Determine the (X, Y) coordinate at the center of the cell enclosing the given text.  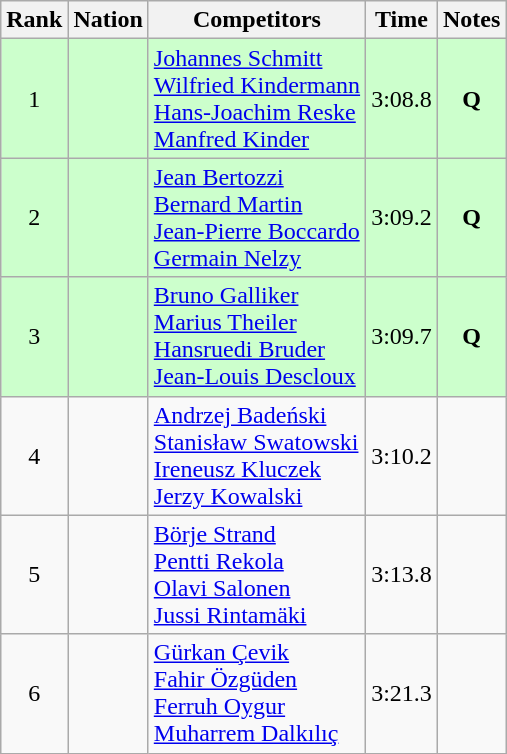
2 (34, 218)
3:08.8 (402, 98)
3:09.2 (402, 218)
1 (34, 98)
3 (34, 336)
Nation (108, 20)
Competitors (256, 20)
5 (34, 574)
3:09.7 (402, 336)
Jean BertozziBernard MartinJean-Pierre BoccardoGermain Nelzy (256, 218)
Börje StrandPentti RekolaOlavi SalonenJussi Rintamäki (256, 574)
3:10.2 (402, 456)
Bruno GallikerMarius TheilerHansruedi BruderJean-Louis Descloux (256, 336)
Time (402, 20)
Andrzej BadeńskiStanisław SwatowskiIreneusz KluczekJerzy Kowalski (256, 456)
Johannes SchmittWilfried KindermannHans-Joachim ReskeManfred Kinder (256, 98)
4 (34, 456)
Rank (34, 20)
Gürkan ÇevikFahir ÖzgüdenFerruh OygurMuharrem Dalkılıç (256, 694)
Notes (471, 20)
3:21.3 (402, 694)
3:13.8 (402, 574)
6 (34, 694)
